Extract the (X, Y) coordinate from the center of the cell holding the provided text.  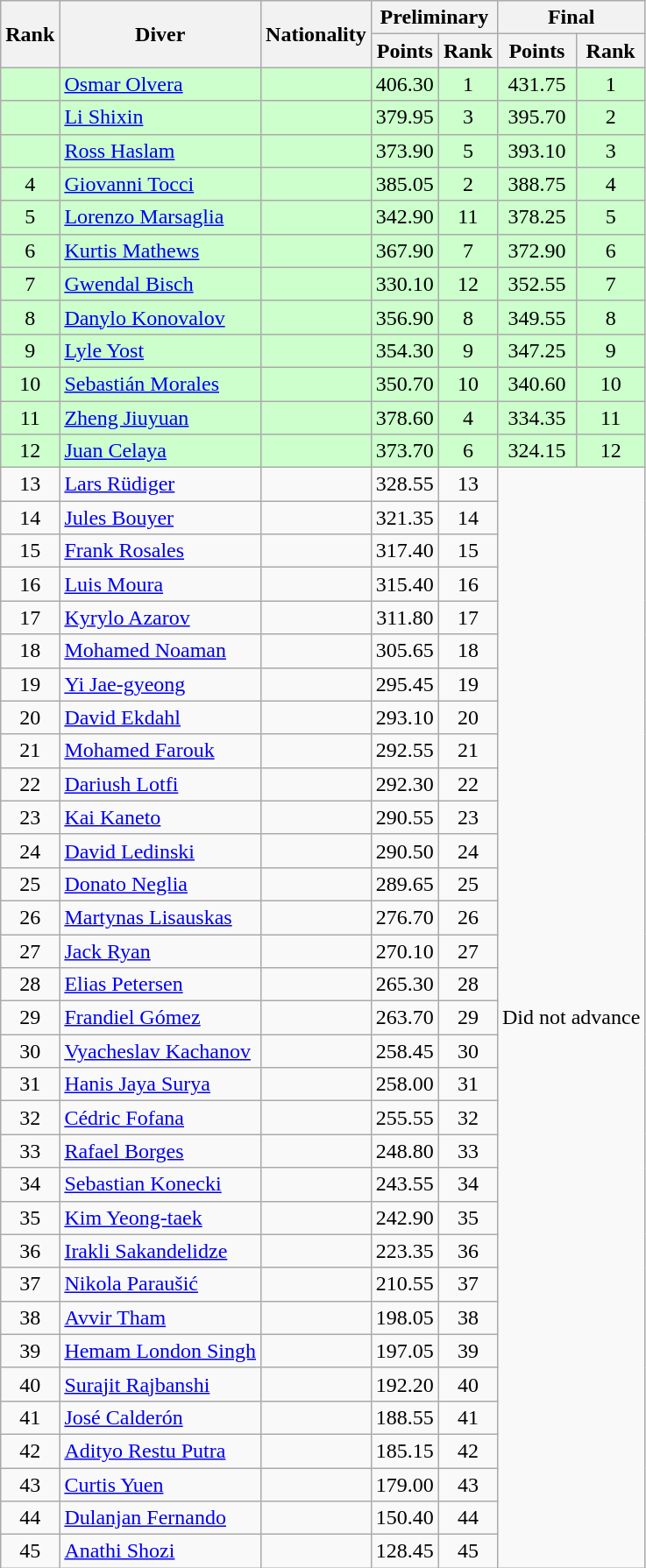
258.00 (405, 1084)
265.30 (405, 985)
Rafael Borges (160, 1151)
406.30 (405, 84)
385.05 (405, 184)
Mohamed Farouk (160, 751)
Zheng Jiuyuan (160, 418)
Surajit Rajbanshi (160, 1384)
328.55 (405, 484)
372.90 (536, 251)
David Ledinski (160, 851)
379.95 (405, 117)
179.00 (405, 1485)
Jack Ryan (160, 950)
330.10 (405, 284)
Gwendal Bisch (160, 284)
388.75 (536, 184)
Frandiel Gómez (160, 1018)
315.40 (405, 584)
Avvir Tham (160, 1317)
Final (571, 18)
317.40 (405, 551)
243.55 (405, 1184)
Osmar Olvera (160, 84)
185.15 (405, 1451)
290.55 (405, 817)
Frank Rosales (160, 551)
Nationality (316, 34)
295.45 (405, 684)
197.05 (405, 1351)
367.90 (405, 251)
263.70 (405, 1018)
373.90 (405, 151)
292.55 (405, 751)
Sebastián Morales (160, 384)
352.55 (536, 284)
395.70 (536, 117)
Kai Kaneto (160, 817)
Adityo Restu Putra (160, 1451)
378.25 (536, 217)
292.30 (405, 784)
Yi Jae-gyeong (160, 684)
276.70 (405, 917)
342.90 (405, 217)
305.65 (405, 651)
258.45 (405, 1051)
Irakli Sakandelidze (160, 1251)
223.35 (405, 1251)
Juan Celaya (160, 451)
Preliminary (434, 18)
Kurtis Mathews (160, 251)
150.40 (405, 1518)
Kyrylo Azarov (160, 618)
290.50 (405, 851)
334.35 (536, 418)
José Calderón (160, 1417)
192.20 (405, 1384)
270.10 (405, 950)
Sebastian Konecki (160, 1184)
293.10 (405, 717)
Lars Rüdiger (160, 484)
Ross Haslam (160, 151)
Giovanni Tocci (160, 184)
Donato Neglia (160, 884)
354.30 (405, 350)
Luis Moura (160, 584)
311.80 (405, 618)
Jules Bouyer (160, 518)
Lyle Yost (160, 350)
255.55 (405, 1118)
373.70 (405, 451)
198.05 (405, 1317)
393.10 (536, 151)
Lorenzo Marsaglia (160, 217)
242.90 (405, 1218)
128.45 (405, 1551)
349.55 (536, 317)
321.35 (405, 518)
Hanis Jaya Surya (160, 1084)
347.25 (536, 350)
Kim Yeong-taek (160, 1218)
Li Shixin (160, 117)
Did not advance (571, 1018)
Anathi Shozi (160, 1551)
Diver (160, 34)
350.70 (405, 384)
378.60 (405, 418)
Martynas Lisauskas (160, 917)
Dulanjan Fernando (160, 1518)
Danylo Konovalov (160, 317)
356.90 (405, 317)
210.55 (405, 1284)
188.55 (405, 1417)
Elias Petersen (160, 985)
David Ekdahl (160, 717)
Hemam London Singh (160, 1351)
431.75 (536, 84)
Vyacheslav Kachanov (160, 1051)
Curtis Yuen (160, 1485)
Dariush Lotfi (160, 784)
289.65 (405, 884)
340.60 (536, 384)
248.80 (405, 1151)
Nikola Paraušić (160, 1284)
324.15 (536, 451)
Cédric Fofana (160, 1118)
Mohamed Noaman (160, 651)
